For the text-containing cell, return its midpoint in [X, Y] coordinate format. 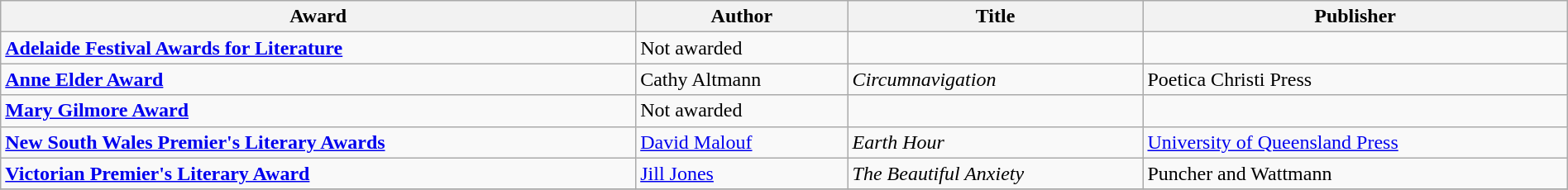
Cathy Altmann [742, 79]
Anne Elder Award [318, 79]
Award [318, 17]
Mary Gilmore Award [318, 111]
Author [742, 17]
Poetica Christi Press [1355, 79]
Puncher and Wattmann [1355, 173]
Title [996, 17]
The Beautiful Anxiety [996, 173]
University of Queensland Press [1355, 142]
Victorian Premier's Literary Award [318, 173]
Publisher [1355, 17]
David Malouf [742, 142]
Jill Jones [742, 173]
Earth Hour [996, 142]
New South Wales Premier's Literary Awards [318, 142]
Adelaide Festival Awards for Literature [318, 48]
Circumnavigation [996, 79]
